Identify which cell holds the provided text, then report its (X, Y) central coordinate. 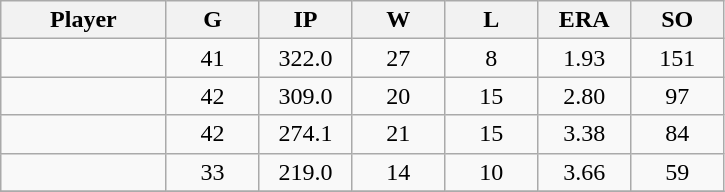
SO (678, 20)
97 (678, 96)
3.38 (584, 134)
309.0 (306, 96)
10 (492, 172)
322.0 (306, 58)
ERA (584, 20)
151 (678, 58)
33 (212, 172)
27 (398, 58)
14 (398, 172)
20 (398, 96)
2.80 (584, 96)
IP (306, 20)
8 (492, 58)
84 (678, 134)
Player (84, 20)
L (492, 20)
21 (398, 134)
G (212, 20)
59 (678, 172)
W (398, 20)
3.66 (584, 172)
41 (212, 58)
219.0 (306, 172)
274.1 (306, 134)
1.93 (584, 58)
